Determine the (x, y) coordinate at the center of the cell enclosing the given text.  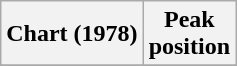
Chart (1978) (72, 34)
Peakposition (189, 34)
